Output the (X, Y) coordinate of the center of the cell containing the given text.  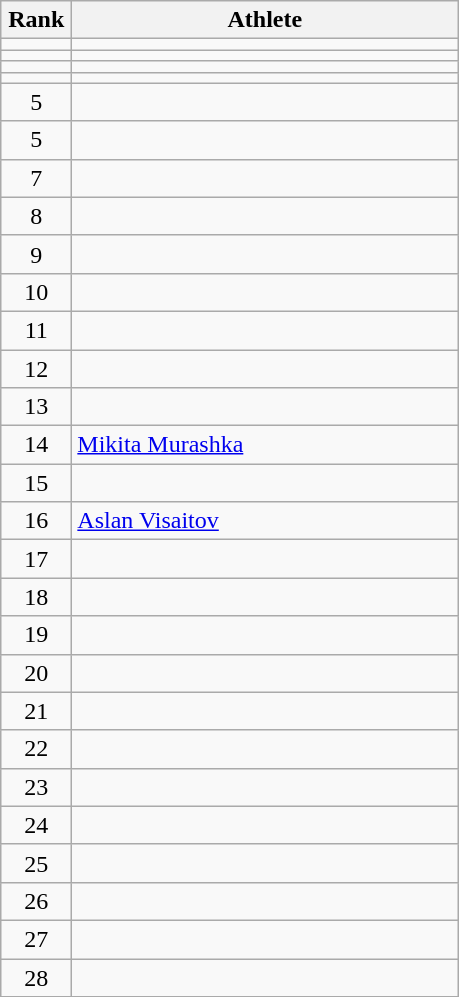
8 (36, 216)
Mikita Murashka (265, 445)
15 (36, 483)
20 (36, 673)
Aslan Visaitov (265, 521)
17 (36, 559)
22 (36, 749)
25 (36, 863)
Rank (36, 20)
14 (36, 445)
7 (36, 178)
13 (36, 407)
26 (36, 901)
28 (36, 977)
24 (36, 825)
12 (36, 369)
19 (36, 635)
27 (36, 939)
11 (36, 330)
21 (36, 711)
18 (36, 597)
10 (36, 292)
Athlete (265, 20)
23 (36, 787)
9 (36, 254)
16 (36, 521)
